Return the (X, Y) coordinate for the center point of the cell that contains the specified text.  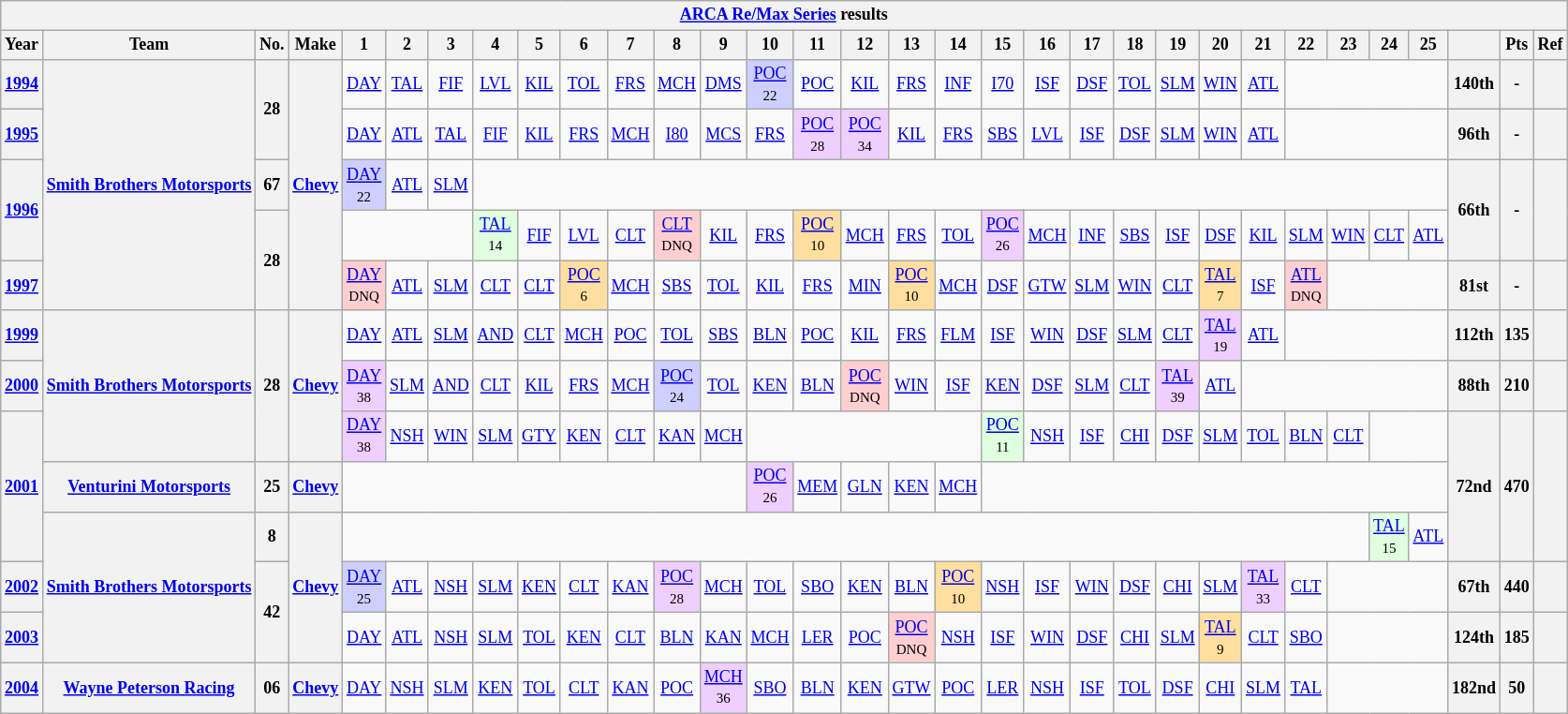
15 (1003, 45)
POC11 (1003, 437)
TAL9 (1220, 637)
MCS (723, 135)
67th (1474, 588)
FLM (958, 335)
19 (1177, 45)
TAL14 (496, 235)
67 (272, 185)
135 (1516, 335)
TAL19 (1220, 335)
4 (496, 45)
DAYDNQ (364, 286)
1 (364, 45)
2003 (22, 637)
TAL15 (1389, 537)
24 (1389, 45)
TAL39 (1177, 386)
5 (540, 45)
No. (272, 45)
Venturini Motorsports (148, 486)
16 (1047, 45)
TAL7 (1220, 286)
1994 (22, 84)
124th (1474, 637)
23 (1349, 45)
140th (1474, 84)
ATLDNQ (1306, 286)
DAY25 (364, 588)
66th (1474, 210)
2004 (22, 688)
POC22 (770, 84)
DAY22 (364, 185)
1999 (22, 335)
GTY (540, 437)
42 (272, 613)
Make (316, 45)
50 (1516, 688)
I70 (1003, 84)
18 (1135, 45)
Pts (1516, 45)
6 (584, 45)
2002 (22, 588)
185 (1516, 637)
Year (22, 45)
2 (407, 45)
ARCA Re/Max Series results (784, 15)
10 (770, 45)
Team (148, 45)
3 (451, 45)
1995 (22, 135)
CLTDNQ (677, 235)
POC24 (677, 386)
88th (1474, 386)
MIN (865, 286)
Wayne Peterson Racing (148, 688)
96th (1474, 135)
17 (1092, 45)
21 (1264, 45)
12 (865, 45)
1996 (22, 210)
470 (1516, 487)
1997 (22, 286)
GLN (865, 486)
81st (1474, 286)
72nd (1474, 487)
7 (630, 45)
14 (958, 45)
11 (818, 45)
I80 (677, 135)
20 (1220, 45)
440 (1516, 588)
TAL33 (1264, 588)
06 (272, 688)
22 (1306, 45)
DMS (723, 84)
POC34 (865, 135)
MCH36 (723, 688)
2000 (22, 386)
210 (1516, 386)
13 (911, 45)
MEM (818, 486)
POC6 (584, 286)
2001 (22, 487)
112th (1474, 335)
182nd (1474, 688)
Ref (1550, 45)
9 (723, 45)
